Output the [X, Y] coordinate of the center of the cell containing the given text.  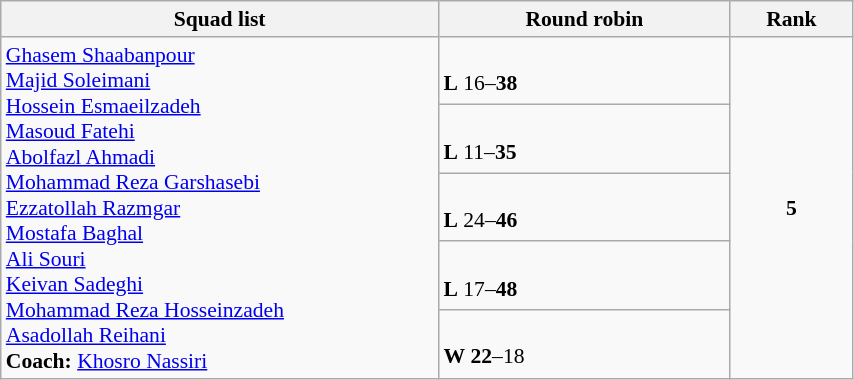
Rank [791, 19]
5 [791, 208]
L 11–35 [584, 139]
L 16–38 [584, 71]
W 22–18 [584, 344]
L 24–46 [584, 207]
L 17–48 [584, 276]
Squad list [220, 19]
Round robin [584, 19]
